Return (x, y) of the center of cell containing provided text 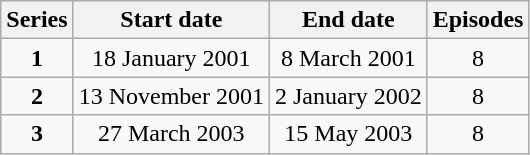
3 (37, 134)
13 November 2001 (171, 96)
27 March 2003 (171, 134)
1 (37, 58)
End date (348, 20)
Start date (171, 20)
8 March 2001 (348, 58)
Series (37, 20)
2 (37, 96)
18 January 2001 (171, 58)
15 May 2003 (348, 134)
2 January 2002 (348, 96)
Episodes (478, 20)
